Extract the (X, Y) coordinate from the center of the cell holding the provided text.  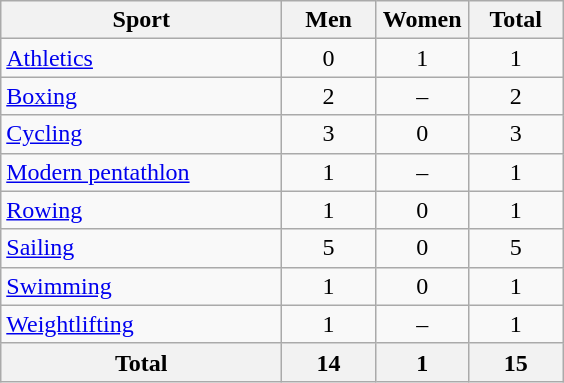
Athletics (142, 58)
Cycling (142, 134)
Men (329, 20)
Women (422, 20)
Sport (142, 20)
Boxing (142, 96)
Swimming (142, 286)
Sailing (142, 248)
14 (329, 362)
Modern pentathlon (142, 172)
15 (516, 362)
Weightlifting (142, 324)
Rowing (142, 210)
